Pinpoint the cell where the given text exists, returning its (x, y) midpoint coordinate. 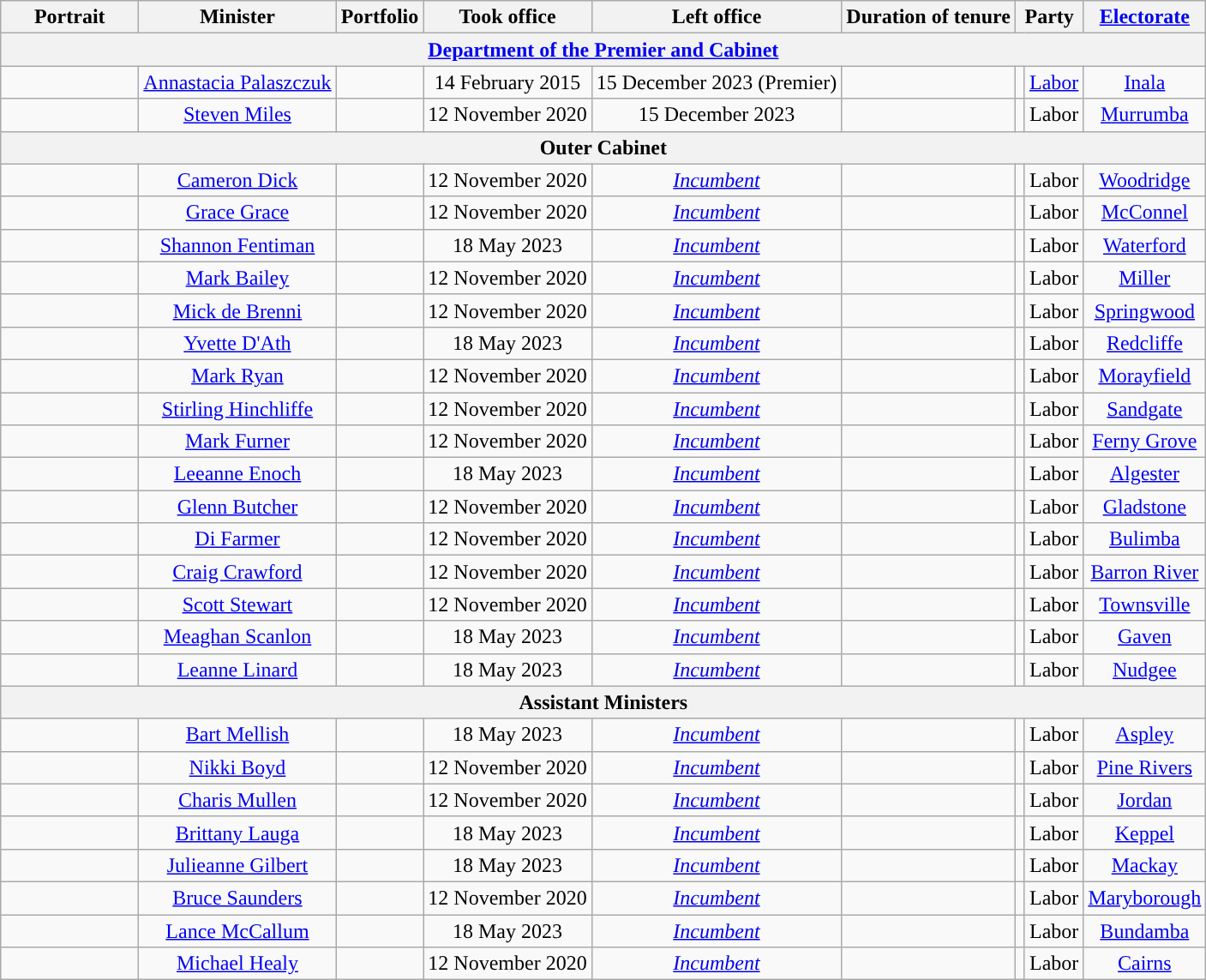
Julieanne Gilbert (237, 865)
Charis Mullen (237, 800)
Barron River (1145, 572)
McConnel (1145, 213)
Gaven (1145, 637)
Morayfield (1145, 376)
Department of the Premier and Cabinet (603, 50)
Yvette D'Ath (237, 343)
Duration of tenure (929, 17)
Mark Bailey (237, 278)
Leeanne Enoch (237, 474)
Bart Mellish (237, 735)
Keppel (1145, 833)
Bruce Saunders (237, 898)
Nikki Boyd (237, 767)
Cameron Dick (237, 180)
Mick de Brenni (237, 310)
Left office (717, 17)
Party (1049, 17)
Waterford (1145, 245)
Glenn Butcher (237, 507)
Murrumba (1145, 115)
Inala (1145, 82)
Algester (1145, 474)
Stirling Hinchliffe (237, 409)
Aspley (1145, 735)
Bundamba (1145, 930)
Springwood (1145, 310)
Brittany Lauga (237, 833)
Steven Miles (237, 115)
Scott Stewart (237, 604)
Grace Grace (237, 213)
Leanne Linard (237, 670)
Woodridge (1145, 180)
Electorate (1145, 17)
14 February 2015 (507, 82)
Nudgee (1145, 670)
Meaghan Scanlon (237, 637)
15 December 2023 (717, 115)
Cairns (1145, 964)
Miller (1145, 278)
Shannon Fentiman (237, 245)
Jordan (1145, 800)
Gladstone (1145, 507)
Lance McCallum (237, 930)
Di Farmer (237, 539)
Mackay (1145, 865)
Michael Healy (237, 964)
Bulimba (1145, 539)
Ferny Grove (1145, 442)
Annastacia Palaszczuk (237, 82)
Townsville (1145, 604)
Took office (507, 17)
Minister (237, 17)
Craig Crawford (237, 572)
Mark Ryan (237, 376)
Maryborough (1145, 898)
Outer Cabinet (603, 147)
15 December 2023 (Premier) (717, 82)
Portrait (70, 17)
Redcliffe (1145, 343)
Sandgate (1145, 409)
Mark Furner (237, 442)
Assistant Ministers (603, 702)
Portfolio (380, 17)
Pine Rivers (1145, 767)
